Identify which cell holds the provided text, then report its (x, y) central coordinate. 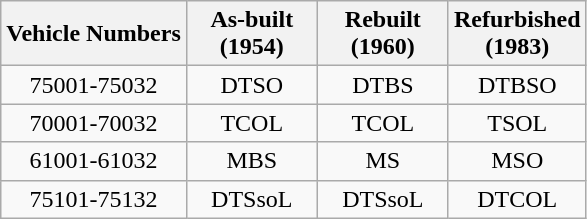
As-built (1954) (252, 34)
75101-75132 (94, 199)
75001-75032 (94, 85)
Rebuilt (1960) (382, 34)
MBS (252, 161)
DTBS (382, 85)
61001-61032 (94, 161)
MSO (517, 161)
DTCOL (517, 199)
70001-70032 (94, 123)
TSOL (517, 123)
DTBSO (517, 85)
DTSO (252, 85)
MS (382, 161)
Vehicle Numbers (94, 34)
Refurbished (1983) (517, 34)
